Scan for the cell matching the given text and deliver its (X, Y) coordinate at center. 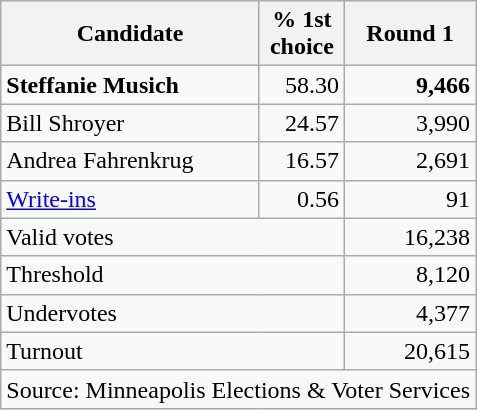
Steffanie Musich (130, 85)
91 (410, 199)
16,238 (410, 237)
16.57 (302, 161)
% 1stchoice (302, 34)
Valid votes (173, 237)
4,377 (410, 313)
3,990 (410, 123)
Write-ins (130, 199)
Bill Shroyer (130, 123)
Source: Minneapolis Elections & Voter Services (238, 389)
Andrea Fahrenkrug (130, 161)
0.56 (302, 199)
Candidate (130, 34)
Round 1 (410, 34)
Undervotes (173, 313)
Threshold (173, 275)
Turnout (173, 351)
58.30 (302, 85)
9,466 (410, 85)
2,691 (410, 161)
8,120 (410, 275)
20,615 (410, 351)
24.57 (302, 123)
